For the text-containing cell, return its midpoint in [x, y] coordinate format. 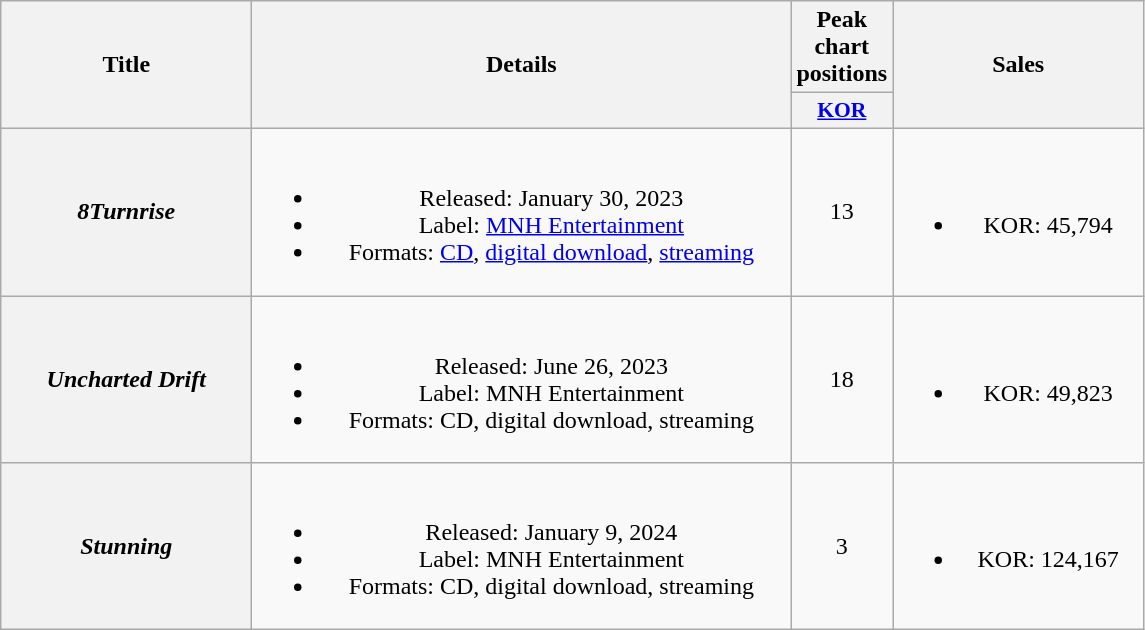
Title [126, 65]
Stunning [126, 546]
13 [842, 212]
KOR [842, 111]
Details [522, 65]
Released: January 30, 2023Label: MNH EntertainmentFormats: CD, digital download, streaming [522, 212]
8Turnrise [126, 212]
Sales [1018, 65]
Peak chart positions [842, 47]
KOR: 49,823 [1018, 380]
KOR: 45,794 [1018, 212]
KOR: 124,167 [1018, 546]
3 [842, 546]
Released: January 9, 2024Label: MNH EntertainmentFormats: CD, digital download, streaming [522, 546]
Uncharted Drift [126, 380]
18 [842, 380]
Released: June 26, 2023Label: MNH EntertainmentFormats: CD, digital download, streaming [522, 380]
